From the cell containing the given text, extract its center point as [X, Y] coordinate. 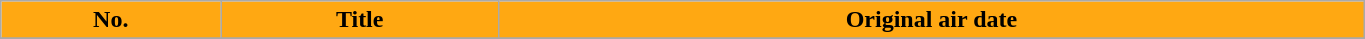
Title [360, 20]
Original air date [932, 20]
No. [111, 20]
